Return the (x, y) coordinate for the center point of the cell that contains the specified text.  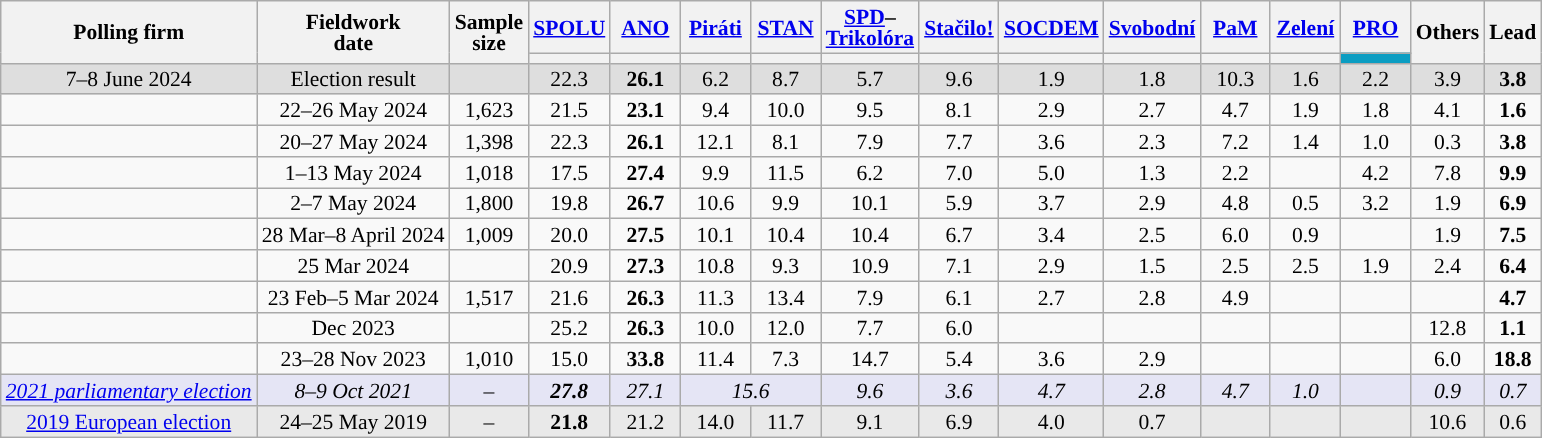
SPOLU (569, 27)
1,018 (489, 172)
8–9 Oct 2021 (354, 390)
Dec 2023 (354, 328)
5.7 (870, 78)
1.3 (1152, 172)
9.5 (870, 110)
22–26 May 2024 (354, 110)
7.1 (959, 266)
Election result (354, 78)
5.0 (1052, 172)
7.3 (786, 360)
1.5 (1152, 266)
9.3 (786, 266)
11.7 (786, 422)
5.9 (959, 204)
Samplesize (489, 32)
24–25 May 2019 (354, 422)
21.6 (569, 296)
23–28 Nov 2023 (354, 360)
33.8 (645, 360)
11.4 (715, 360)
18.8 (1512, 360)
20–27 May 2024 (354, 142)
20.9 (569, 266)
21.5 (569, 110)
28 Mar–8 April 2024 (354, 234)
7.8 (1448, 172)
26.7 (645, 204)
Polling firm (129, 32)
1,009 (489, 234)
11.3 (715, 296)
Others (1448, 32)
4.0 (1052, 422)
12.8 (1448, 328)
21.8 (569, 422)
0.6 (1512, 422)
10.3 (1235, 78)
7.2 (1235, 142)
27.4 (645, 172)
2.3 (1152, 142)
23.1 (645, 110)
14.7 (870, 360)
1,800 (489, 204)
Piráti (715, 27)
1,517 (489, 296)
2–7 May 2024 (354, 204)
2.4 (1448, 266)
Lead (1512, 32)
Svobodní (1152, 27)
27.5 (645, 234)
7.0 (959, 172)
6.4 (1512, 266)
0.5 (1305, 204)
2019 European election (129, 422)
1,623 (489, 110)
13.4 (786, 296)
12.1 (715, 142)
3.4 (1052, 234)
25 Mar 2024 (354, 266)
PaM (1235, 27)
PRO (1375, 27)
3.9 (1448, 78)
0.3 (1448, 142)
1–13 May 2024 (354, 172)
SOCDEM (1052, 27)
4.8 (1235, 204)
4.9 (1235, 296)
21.2 (645, 422)
SPD–Trikolóra (870, 27)
5.4 (959, 360)
Fieldworkdate (354, 32)
6.7 (959, 234)
27.1 (645, 390)
4.2 (1375, 172)
10.8 (715, 266)
9.1 (870, 422)
15.0 (569, 360)
Stačilo! (959, 27)
25.2 (569, 328)
20.0 (569, 234)
6.1 (959, 296)
7.5 (1512, 234)
STAN (786, 27)
2021 parliamentary election (129, 390)
ANO (645, 27)
1,398 (489, 142)
11.5 (786, 172)
8.7 (786, 78)
27.3 (645, 266)
1.1 (1512, 328)
7–8 June 2024 (129, 78)
23 Feb–5 Mar 2024 (354, 296)
9.4 (715, 110)
1,010 (489, 360)
4.1 (1448, 110)
3.2 (1375, 204)
12.0 (786, 328)
1.4 (1305, 142)
17.5 (569, 172)
3.7 (1052, 204)
15.6 (750, 390)
14.0 (715, 422)
Zelení (1305, 27)
10.9 (870, 266)
27.8 (569, 390)
19.8 (569, 204)
